Output the [x, y] coordinate of the center of the cell containing the given text.  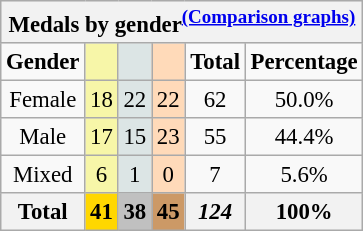
18 [102, 100]
7 [215, 175]
Gender [43, 62]
15 [134, 137]
55 [215, 137]
1 [134, 175]
62 [215, 100]
Female [43, 100]
6 [102, 175]
5.6% [304, 175]
Male [43, 137]
Medals by gender(Comparison graphs) [182, 22]
44.4% [304, 137]
0 [168, 175]
Percentage [304, 62]
17 [102, 137]
23 [168, 137]
Total [215, 62]
50.0% [304, 100]
Mixed [43, 175]
